Return the [X, Y] coordinate for the center point of the cell that contains the specified text.  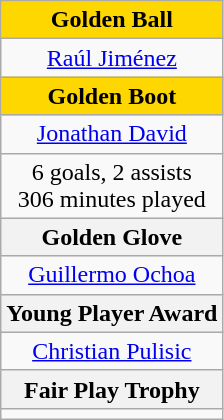
Young Player Award [112, 313]
6 goals, 2 assists 306 minutes played [112, 186]
Golden Glove [112, 237]
Golden Boot [112, 96]
Raúl Jiménez [112, 58]
Golden Ball [112, 20]
Jonathan David [112, 134]
Fair Play Trophy [112, 389]
Christian Pulisic [112, 351]
Guillermo Ochoa [112, 275]
